From the cell containing the given text, extract its center point as [x, y] coordinate. 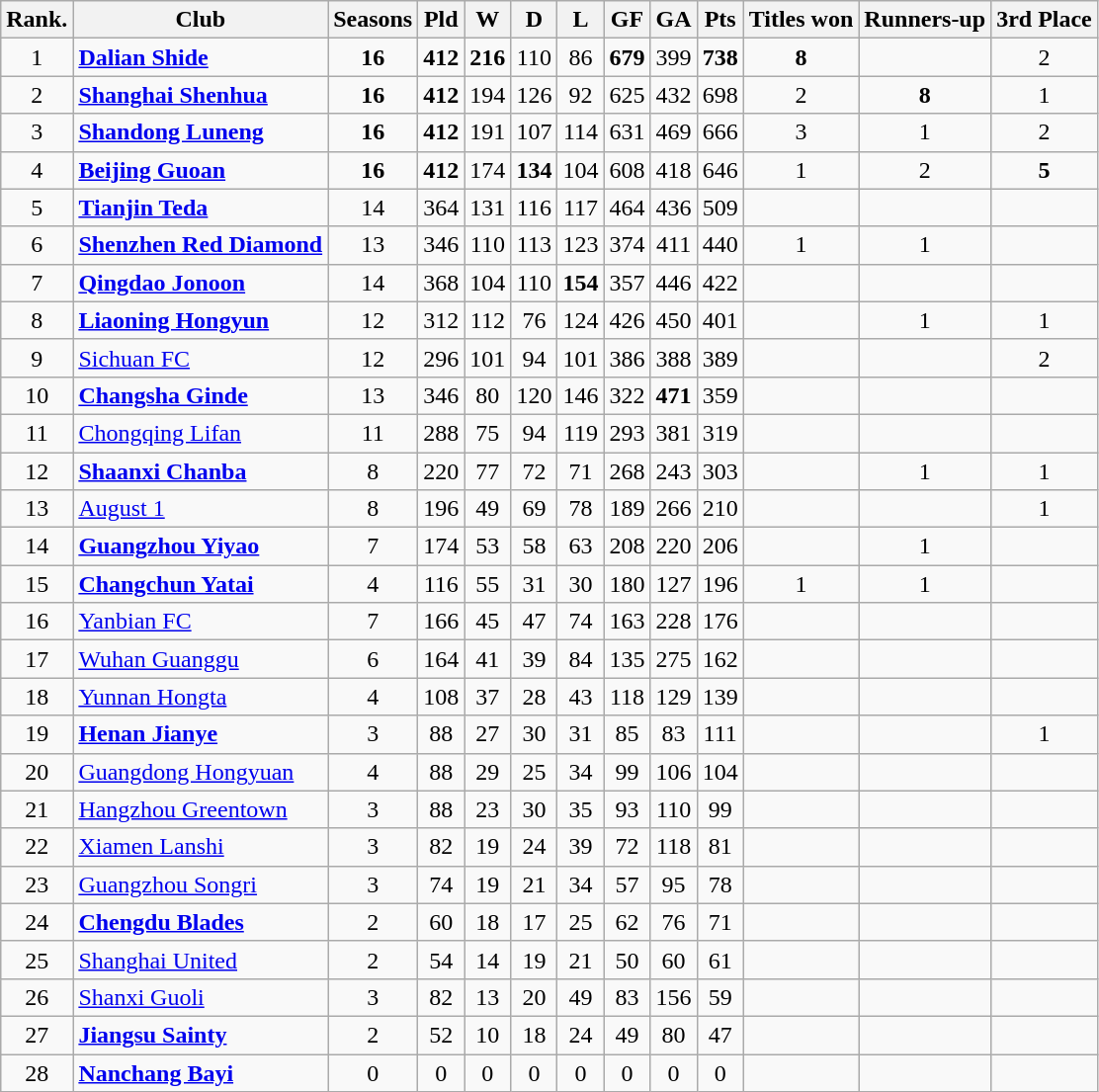
113 [534, 245]
Tianjin Teda [201, 208]
191 [488, 132]
608 [627, 170]
228 [674, 622]
446 [674, 283]
411 [674, 245]
Guangdong Hongyuan [201, 772]
3rd Place [1045, 20]
Jiangsu Sainty [201, 1035]
124 [581, 320]
81 [719, 847]
Shandong Luneng [201, 132]
43 [581, 697]
119 [581, 433]
Henan Jianye [201, 734]
GA [674, 20]
117 [581, 208]
Sichuan FC [201, 358]
154 [581, 283]
206 [719, 546]
Seasons [374, 20]
266 [674, 509]
399 [674, 57]
146 [581, 395]
129 [674, 697]
Beijing Guoan [201, 170]
131 [488, 208]
Qingdao Jonoon [201, 283]
312 [441, 320]
86 [581, 57]
41 [488, 659]
112 [488, 320]
176 [719, 622]
45 [488, 622]
509 [719, 208]
243 [674, 471]
189 [627, 509]
Yunnan Hongta [201, 697]
69 [534, 509]
471 [674, 395]
Wuhan Guanggu [201, 659]
164 [441, 659]
127 [674, 584]
Shanxi Guoli [201, 997]
D [534, 20]
26 [38, 997]
15 [38, 584]
368 [441, 283]
August 1 [201, 509]
162 [719, 659]
35 [581, 809]
288 [441, 433]
95 [674, 884]
275 [674, 659]
111 [719, 734]
194 [488, 95]
666 [719, 132]
296 [441, 358]
631 [627, 132]
Nanchang Bayi [201, 1072]
114 [581, 132]
106 [674, 772]
389 [719, 358]
Guangzhou Songri [201, 884]
208 [627, 546]
Hangzhou Greentown [201, 809]
9 [38, 358]
Dalian Shide [201, 57]
63 [581, 546]
W [488, 20]
77 [488, 471]
53 [488, 546]
359 [719, 395]
85 [627, 734]
Titles won [801, 20]
216 [488, 57]
156 [674, 997]
75 [488, 433]
450 [674, 320]
698 [719, 95]
422 [719, 283]
679 [627, 57]
322 [627, 395]
Chengdu Blades [201, 922]
Shenzhen Red Diamond [201, 245]
59 [719, 997]
84 [581, 659]
469 [674, 132]
364 [441, 208]
440 [719, 245]
92 [581, 95]
401 [719, 320]
Xiamen Lanshi [201, 847]
303 [719, 471]
Pts [719, 20]
57 [627, 884]
54 [441, 960]
Liaoning Hongyun [201, 320]
58 [534, 546]
Runners-up [925, 20]
22 [38, 847]
Chongqing Lifan [201, 433]
432 [674, 95]
L [581, 20]
Shanghai Shenhua [201, 95]
GF [627, 20]
37 [488, 697]
388 [674, 358]
50 [627, 960]
Shanghai United [201, 960]
55 [488, 584]
61 [719, 960]
107 [534, 132]
210 [719, 509]
Pld [441, 20]
436 [674, 208]
93 [627, 809]
374 [627, 245]
126 [534, 95]
Rank. [38, 20]
163 [627, 622]
Changsha Ginde [201, 395]
386 [627, 358]
426 [627, 320]
166 [441, 622]
464 [627, 208]
319 [719, 433]
139 [719, 697]
Guangzhou Yiyao [201, 546]
293 [627, 433]
Yanbian FC [201, 622]
Shaanxi Chanba [201, 471]
625 [627, 95]
268 [627, 471]
135 [627, 659]
108 [441, 697]
418 [674, 170]
Club [201, 20]
123 [581, 245]
29 [488, 772]
120 [534, 395]
Changchun Yatai [201, 584]
180 [627, 584]
62 [627, 922]
646 [719, 170]
134 [534, 170]
357 [627, 283]
52 [441, 1035]
381 [674, 433]
738 [719, 57]
